Determine the (x, y) coordinate at the center of the cell enclosing the given text.  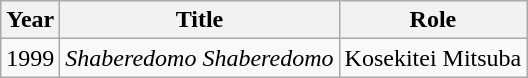
1999 (30, 58)
Shaberedomo Shaberedomo (200, 58)
Title (200, 20)
Role (433, 20)
Kosekitei Mitsuba (433, 58)
Year (30, 20)
